Return the [X, Y] coordinate for the center point of the cell that contains the specified text.  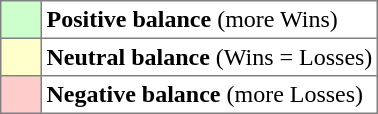
Neutral balance (Wins = Losses) [209, 57]
Positive balance (more Wins) [209, 20]
Negative balance (more Losses) [209, 95]
